Determine the [x, y] coordinate at the center of the cell enclosing the given text.  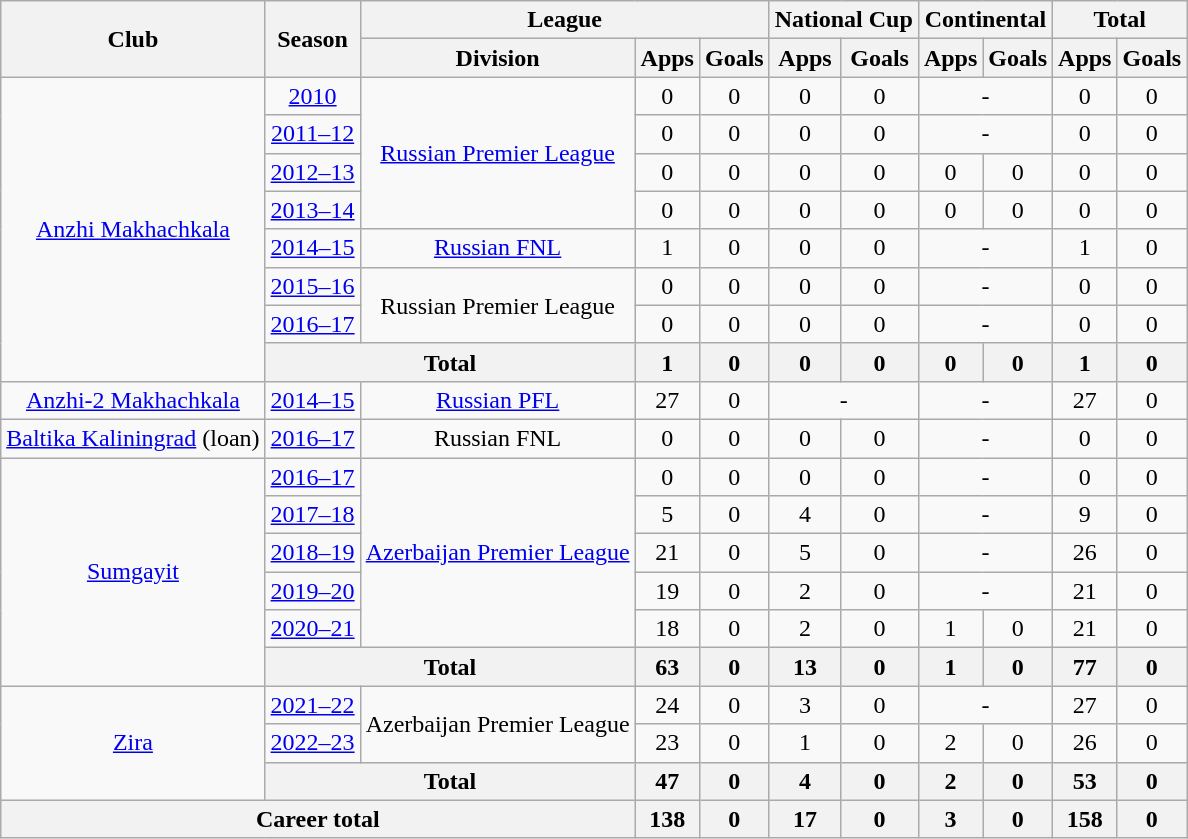
Club [133, 39]
47 [667, 781]
Continental [985, 20]
Baltika Kaliningrad (loan) [133, 438]
Career total [318, 819]
2015–16 [312, 286]
77 [1085, 667]
Russian PFL [498, 400]
National Cup [844, 20]
63 [667, 667]
2013–14 [312, 210]
19 [667, 591]
2019–20 [312, 591]
18 [667, 629]
2012–13 [312, 172]
2021–22 [312, 705]
9 [1085, 515]
Anzhi Makhachkala [133, 229]
League [564, 20]
17 [805, 819]
Anzhi-2 Makhachkala [133, 400]
23 [667, 743]
Season [312, 39]
Division [498, 58]
138 [667, 819]
2011–12 [312, 134]
2010 [312, 96]
2017–18 [312, 515]
13 [805, 667]
24 [667, 705]
Sumgayit [133, 572]
Zira [133, 743]
2020–21 [312, 629]
2022–23 [312, 743]
53 [1085, 781]
2018–19 [312, 553]
158 [1085, 819]
